Return [X, Y] of the center of cell containing provided text 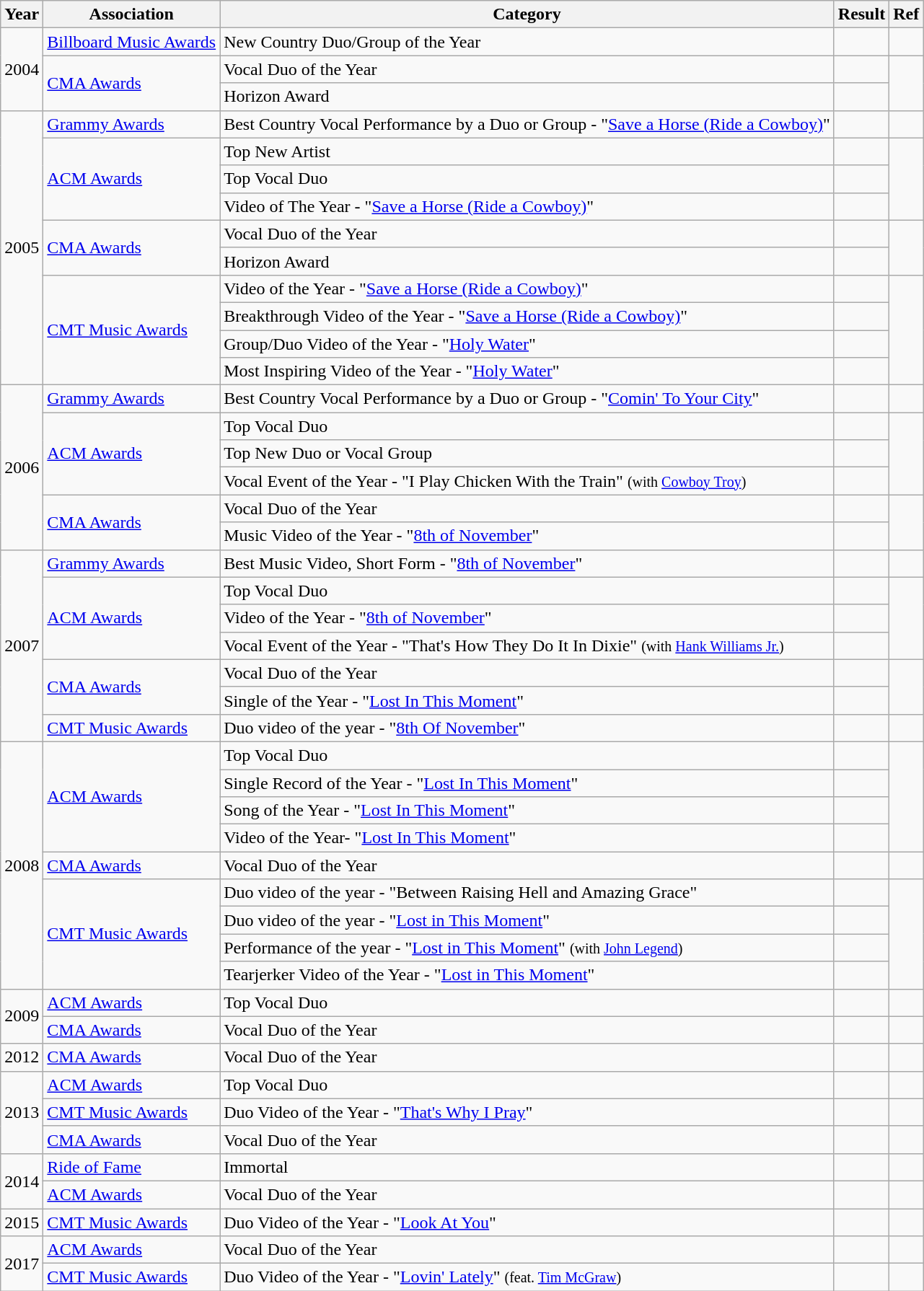
Year [22, 14]
Video of the Year - "8th of November" [527, 618]
Single Record of the Year - "Lost In This Moment" [527, 783]
Association [131, 14]
Vocal Event of the Year - "That's How They Do It In Dixie" (with Hank Williams Jr.) [527, 645]
Top New Artist [527, 151]
Duo video of the year - "8th Of November" [527, 728]
Result [861, 14]
Billboard Music Awards [131, 42]
2005 [22, 248]
Immortal [527, 1167]
2017 [22, 1264]
Top New Duo or Vocal Group [527, 454]
Category [527, 14]
Video of the Year - "Save a Horse (Ride a Cowboy)" [527, 288]
2004 [22, 69]
2007 [22, 645]
Ref [906, 14]
Breakthrough Video of the Year - "Save a Horse (Ride a Cowboy)" [527, 316]
Duo Video of the Year - "Look At You" [527, 1222]
Vocal Event of the Year - "I Play Chicken With the Train" (with Cowboy Troy) [527, 481]
2012 [22, 1057]
Duo video of the year - "Between Raising Hell and Amazing Grace" [527, 893]
Most Inspiring Video of the Year - "Holy Water" [527, 371]
Song of the Year - "Lost In This Moment" [527, 811]
2008 [22, 865]
2006 [22, 467]
Duo Video of the Year - "That's Why I Pray" [527, 1112]
Group/Duo Video of the Year - "Holy Water" [527, 344]
Best Music Video, Short Form - "8th of November" [527, 563]
2013 [22, 1112]
Video of The Year - "Save a Horse (Ride a Cowboy)" [527, 206]
Duo Video of the Year - "Lovin' Lately" (feat. Tim McGraw) [527, 1277]
Best Country Vocal Performance by a Duo or Group - "Save a Horse (Ride a Cowboy)" [527, 124]
New Country Duo/Group of the Year [527, 42]
Duo video of the year - "Lost in This Moment" [527, 920]
Video of the Year- "Lost In This Moment" [527, 838]
Music Video of the Year - "8th of November" [527, 536]
2009 [22, 1016]
Performance of the year - "Lost in This Moment" (with John Legend) [527, 948]
Best Country Vocal Performance by a Duo or Group - "Comin' To Your City" [527, 399]
2014 [22, 1181]
2015 [22, 1222]
Ride of Fame [131, 1167]
Tearjerker Video of the Year - "Lost in This Moment" [527, 975]
Single of the Year - "Lost In This Moment" [527, 700]
